Extract the [X, Y] coordinate from the center of the cell holding the provided text.  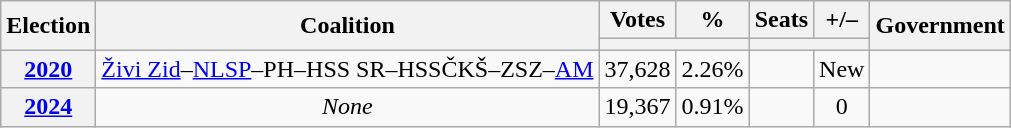
37,628 [638, 69]
0.91% [712, 107]
New [842, 69]
19,367 [638, 107]
2020 [48, 69]
Coalition [348, 26]
Votes [638, 20]
None [348, 107]
0 [842, 107]
Živi Zid–NLSP–PH–HSS SR–HSSČKŠ–ZSZ–AM [348, 69]
2.26% [712, 69]
Election [48, 26]
% [712, 20]
2024 [48, 107]
Seats [781, 20]
Government [940, 26]
+/– [842, 20]
